Capture the cell that displays the provided text and extract its [x, y] central coordinate. 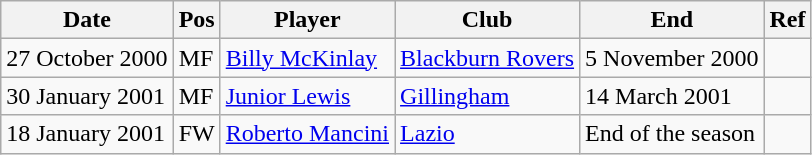
Club [488, 20]
Lazio [488, 134]
Junior Lewis [307, 96]
30 January 2001 [87, 96]
14 March 2001 [672, 96]
Pos [196, 20]
Roberto Mancini [307, 134]
Billy McKinlay [307, 58]
18 January 2001 [87, 134]
5 November 2000 [672, 58]
FW [196, 134]
End of the season [672, 134]
Blackburn Rovers [488, 58]
Ref [788, 20]
Gillingham [488, 96]
Player [307, 20]
Date [87, 20]
End [672, 20]
27 October 2000 [87, 58]
